Detect which cell encompasses the target text, then output its (X, Y) center coordinate. 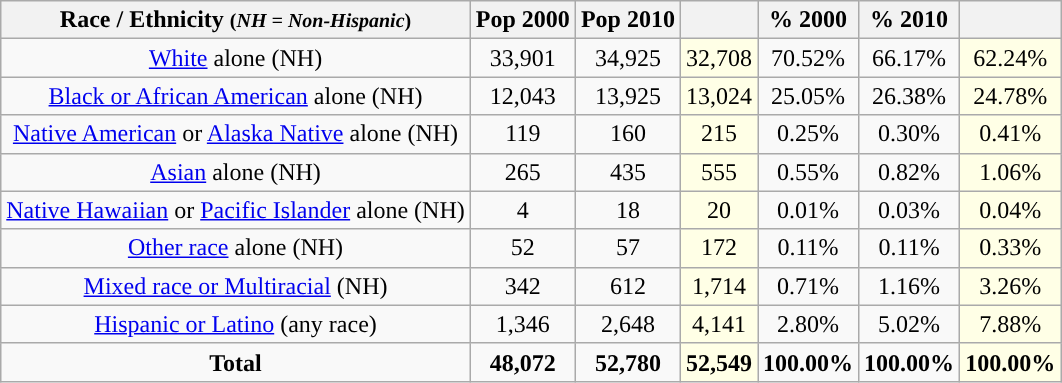
Asian alone (NH) (236, 172)
Pop 2000 (522, 20)
12,043 (522, 96)
Pop 2010 (628, 20)
172 (718, 248)
52,780 (628, 362)
33,901 (522, 58)
0.41% (1010, 134)
Race / Ethnicity (NH = Non-Hispanic) (236, 20)
White alone (NH) (236, 58)
265 (522, 172)
20 (718, 210)
0.03% (910, 210)
3.26% (1010, 286)
4 (522, 210)
2.80% (808, 324)
0.04% (1010, 210)
0.55% (808, 172)
52,549 (718, 362)
Black or African American alone (NH) (236, 96)
Total (236, 362)
342 (522, 286)
% 2000 (808, 20)
26.38% (910, 96)
4,141 (718, 324)
1.16% (910, 286)
5.02% (910, 324)
0.30% (910, 134)
48,072 (522, 362)
435 (628, 172)
0.71% (808, 286)
34,925 (628, 58)
18 (628, 210)
13,925 (628, 96)
555 (718, 172)
7.88% (1010, 324)
Other race alone (NH) (236, 248)
Mixed race or Multiracial (NH) (236, 286)
612 (628, 286)
Native Hawaiian or Pacific Islander alone (NH) (236, 210)
13,024 (718, 96)
215 (718, 134)
62.24% (1010, 58)
0.82% (910, 172)
0.33% (1010, 248)
0.25% (808, 134)
Hispanic or Latino (any race) (236, 324)
160 (628, 134)
119 (522, 134)
1,346 (522, 324)
Native American or Alaska Native alone (NH) (236, 134)
25.05% (808, 96)
32,708 (718, 58)
70.52% (808, 58)
1,714 (718, 286)
0.01% (808, 210)
24.78% (1010, 96)
52 (522, 248)
2,648 (628, 324)
% 2010 (910, 20)
1.06% (1010, 172)
57 (628, 248)
66.17% (910, 58)
